Provide the [X, Y] coordinate of the cell's center where the given text is located.  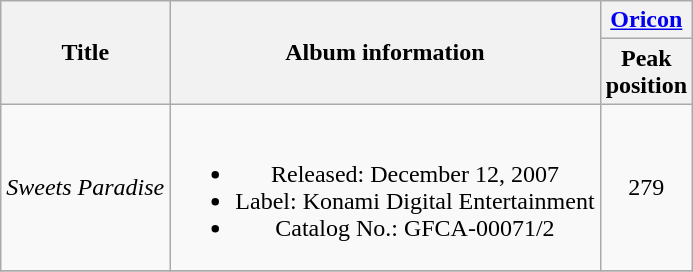
Released: December 12, 2007Label: Konami Digital EntertainmentCatalog No.: GFCA-00071/2 [385, 188]
Peakposition [646, 72]
Title [86, 52]
Album information [385, 52]
279 [646, 188]
Sweets Paradise [86, 188]
Oricon [646, 20]
